From the cell containing the given text, extract its center point as (x, y) coordinate. 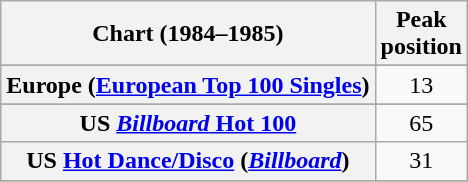
31 (421, 161)
Chart (1984–1985) (188, 34)
US Billboard Hot 100 (188, 123)
Peakposition (421, 34)
65 (421, 123)
13 (421, 85)
US Hot Dance/Disco (Billboard) (188, 161)
Europe (European Top 100 Singles) (188, 85)
